Return (X, Y) of the center of cell containing provided text 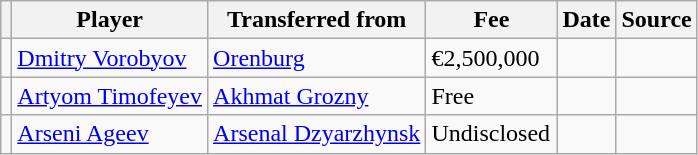
Undisclosed (492, 134)
€2,500,000 (492, 58)
Fee (492, 20)
Orenburg (317, 58)
Dmitry Vorobyov (110, 58)
Transferred from (317, 20)
Artyom Timofeyev (110, 96)
Arseni Ageev (110, 134)
Source (656, 20)
Arsenal Dzyarzhynsk (317, 134)
Player (110, 20)
Free (492, 96)
Date (586, 20)
Akhmat Grozny (317, 96)
